Pinpoint the cell where the given text exists, returning its (x, y) midpoint coordinate. 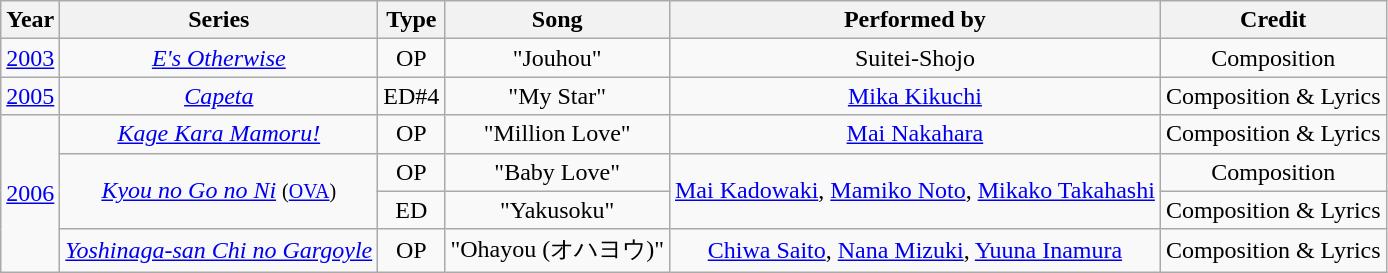
"My Star" (558, 96)
Performed by (914, 20)
Suitei-Shojo (914, 58)
"Ohayou (オハヨウ)" (558, 250)
E's Otherwise (219, 58)
Mai Kadowaki, Mamiko Noto, Mikako Takahashi (914, 191)
ED (412, 210)
Song (558, 20)
Yoshinaga-san Chi no Gargoyle (219, 250)
Chiwa Saito, Nana Mizuki, Yuuna Inamura (914, 250)
Capeta (219, 96)
2005 (30, 96)
"Million Love" (558, 134)
Kage Kara Mamoru! (219, 134)
2006 (30, 194)
Credit (1273, 20)
2003 (30, 58)
Mika Kikuchi (914, 96)
Type (412, 20)
Kyou no Go no Ni (OVA) (219, 191)
Year (30, 20)
"Yakusoku" (558, 210)
Mai Nakahara (914, 134)
ED#4 (412, 96)
"Baby Love" (558, 172)
Series (219, 20)
"Jouhou" (558, 58)
